Return the [X, Y] coordinate for the center point of the cell that contains the specified text.  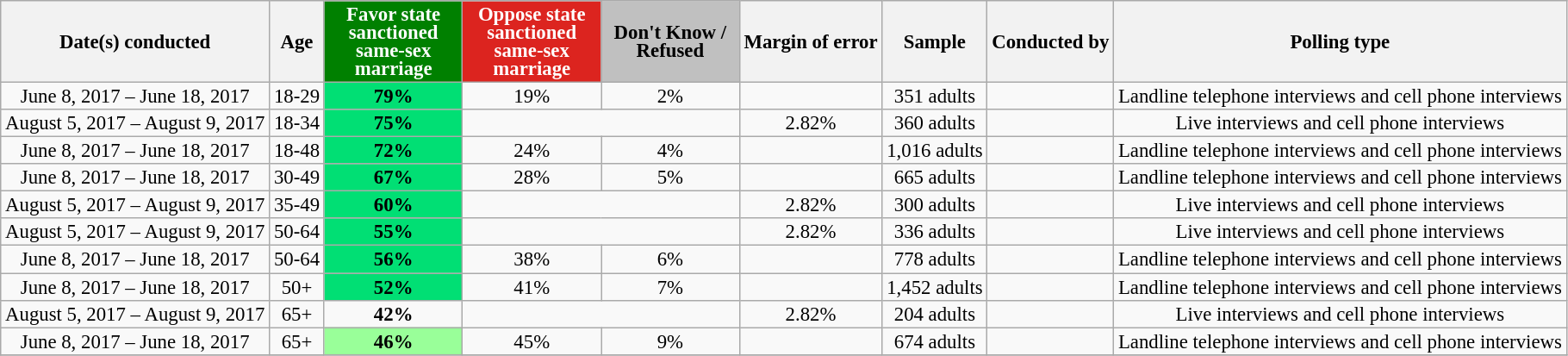
2% [670, 97]
665 adults [935, 178]
Oppose state sanctioned same-sex marriage [532, 41]
56% [393, 259]
Sample [935, 41]
Age [297, 41]
360 adults [935, 123]
55% [393, 233]
46% [393, 341]
18-29 [297, 97]
674 adults [935, 341]
35-49 [297, 205]
9% [670, 341]
72% [393, 151]
Conducted by [1051, 41]
18-48 [297, 151]
1,452 adults [935, 287]
45% [532, 341]
336 adults [935, 233]
24% [532, 151]
67% [393, 178]
18-34 [297, 123]
778 adults [935, 259]
351 adults [935, 97]
Date(s) conducted [135, 41]
38% [532, 259]
7% [670, 287]
Favor state sanctioned same-sex marriage [393, 41]
75% [393, 123]
300 adults [935, 205]
Polling type [1341, 41]
204 adults [935, 314]
19% [532, 97]
Don't Know / Refused [670, 41]
79% [393, 97]
4% [670, 151]
42% [393, 314]
30-49 [297, 178]
28% [532, 178]
5% [670, 178]
41% [532, 287]
1,016 adults [935, 151]
Margin of error [811, 41]
6% [670, 259]
52% [393, 287]
50+ [297, 287]
60% [393, 205]
